From the cell containing the given text, extract its center point as [X, Y] coordinate. 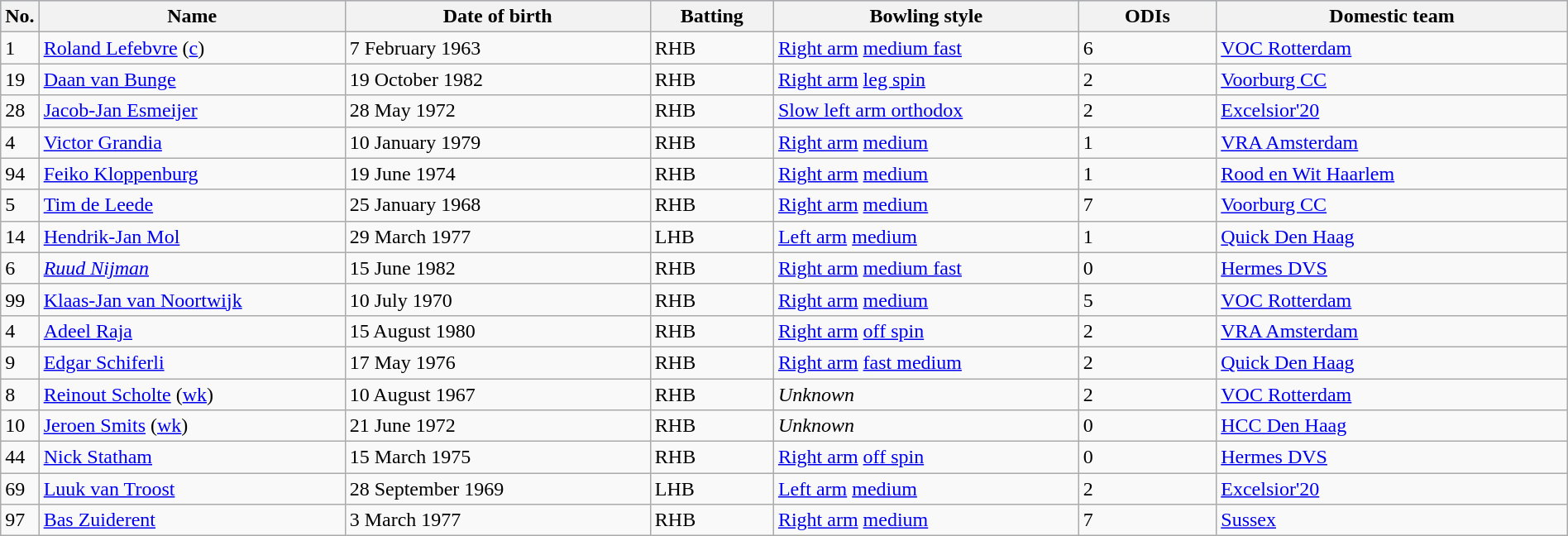
21 June 1972 [498, 426]
97 [20, 520]
Nick Statham [192, 457]
15 March 1975 [498, 457]
Slow left arm orthodox [926, 111]
Name [192, 17]
44 [20, 457]
28 May 1972 [498, 111]
28 September 1969 [498, 489]
Luuk van Troost [192, 489]
Victor Grandia [192, 142]
Jacob-Jan Esmeijer [192, 111]
99 [20, 299]
Klaas-Jan van Noortwijk [192, 299]
15 June 1982 [498, 268]
Ruud Nijman [192, 268]
9 [20, 362]
25 January 1968 [498, 205]
Sussex [1392, 520]
10 January 1979 [498, 142]
28 [20, 111]
14 [20, 237]
10 [20, 426]
10 July 1970 [498, 299]
Bas Zuiderent [192, 520]
7 February 1963 [498, 48]
17 May 1976 [498, 362]
Roland Lefebvre (c) [192, 48]
15 August 1980 [498, 331]
Rood en Wit Haarlem [1392, 174]
Tim de Leede [192, 205]
Jeroen Smits (wk) [192, 426]
Batting [711, 17]
94 [20, 174]
Edgar Schiferli [192, 362]
3 March 1977 [498, 520]
Daan van Bunge [192, 79]
Right arm leg spin [926, 79]
Adeel Raja [192, 331]
Date of birth [498, 17]
Reinout Scholte (wk) [192, 395]
Feiko Kloppenburg [192, 174]
69 [20, 489]
8 [20, 395]
10 August 1967 [498, 395]
29 March 1977 [498, 237]
19 October 1982 [498, 79]
Hendrik-Jan Mol [192, 237]
HCC Den Haag [1392, 426]
No. [20, 17]
Bowling style [926, 17]
Domestic team [1392, 17]
Right arm fast medium [926, 362]
ODIs [1148, 17]
19 [20, 79]
19 June 1974 [498, 174]
